Extract the (x, y) coordinate from the center of the cell holding the provided text.  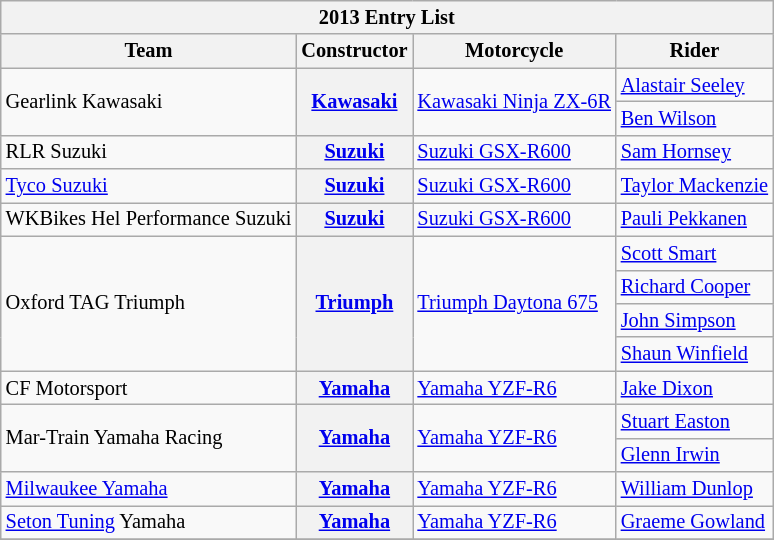
Graeme Gowland (694, 522)
Kawasaki (354, 102)
Team (149, 51)
Ben Wilson (694, 118)
WKBikes Hel Performance Suzuki (149, 219)
Richard Cooper (694, 287)
Shaun Winfield (694, 354)
Kawasaki Ninja ZX-6R (514, 102)
Motorcycle (514, 51)
Gearlink Kawasaki (149, 102)
Scott Smart (694, 253)
John Simpson (694, 320)
Sam Hornsey (694, 152)
Triumph Daytona 675 (514, 304)
Milwaukee Yamaha (149, 489)
Glenn Irwin (694, 455)
Rider (694, 51)
2013 Entry List (387, 17)
Tyco Suzuki (149, 186)
Mar-Train Yamaha Racing (149, 438)
Taylor Mackenzie (694, 186)
Alastair Seeley (694, 85)
Pauli Pekkanen (694, 219)
William Dunlop (694, 489)
Oxford TAG Triumph (149, 304)
CF Motorsport (149, 388)
Seton Tuning Yamaha (149, 522)
RLR Suzuki (149, 152)
Constructor (354, 51)
Jake Dixon (694, 388)
Triumph (354, 304)
Stuart Easton (694, 421)
